Locate the cell with the specified text and output its (x, y) center coordinate. 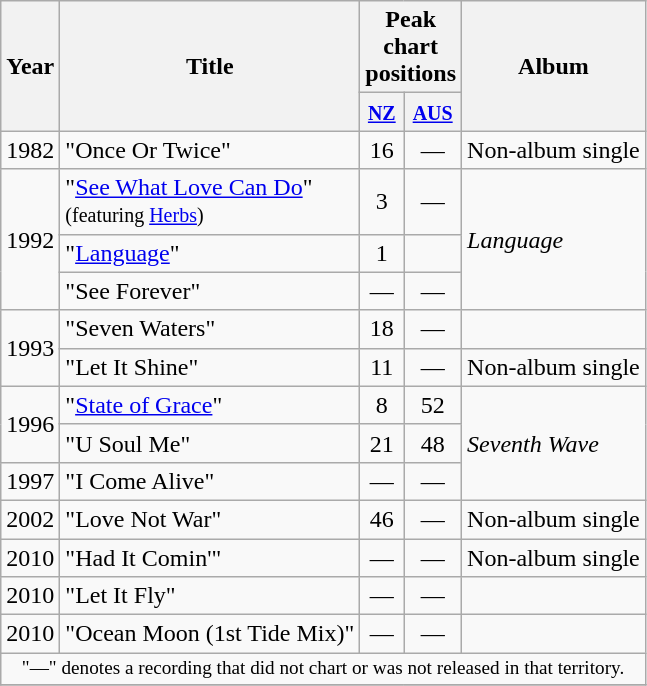
"Let It Fly" (210, 596)
NZ (382, 112)
"Let It Shine" (210, 367)
1992 (30, 240)
21 (382, 443)
Album (554, 66)
"Had It Comin'" (210, 557)
2002 (30, 519)
"Seven Waters" (210, 329)
3 (382, 202)
"U Soul Me" (210, 443)
1 (382, 253)
1993 (30, 348)
"See Forever" (210, 291)
"Ocean Moon (1st Tide Mix)" (210, 634)
1997 (30, 481)
1996 (30, 424)
52 (433, 405)
"—" denotes a recording that did not chart or was not released in that territory. (324, 669)
"See What Love Can Do"(featuring Herbs) (210, 202)
"State of Grace" (210, 405)
46 (382, 519)
Year (30, 66)
1982 (30, 150)
"Language" (210, 253)
Seventh Wave (554, 443)
Language (554, 240)
Title (210, 66)
18 (382, 329)
48 (433, 443)
8 (382, 405)
Peak chart positions (411, 47)
"I Come Alive" (210, 481)
AUS (433, 112)
"Love Not War" (210, 519)
16 (382, 150)
11 (382, 367)
"Once Or Twice" (210, 150)
